Scan for the cell matching the given text and deliver its (x, y) coordinate at center. 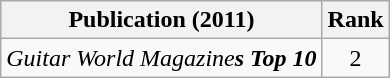
Rank (356, 20)
Guitar World Magazines Top 10 (162, 58)
Publication (2011) (162, 20)
2 (356, 58)
